Capture the cell that displays the provided text and extract its (X, Y) central coordinate. 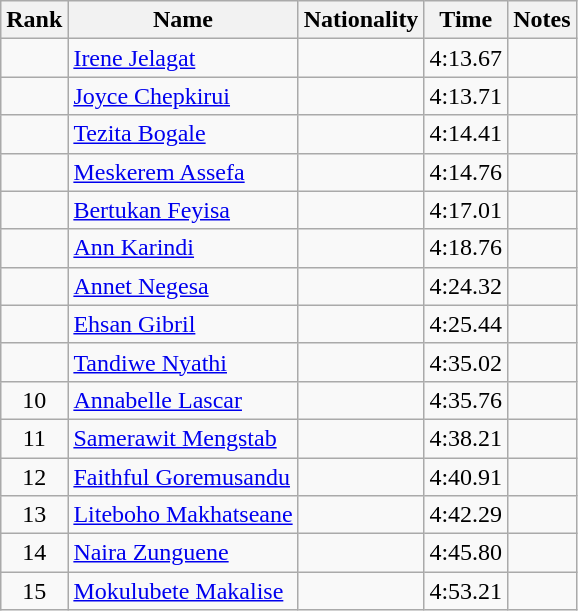
Name (183, 20)
Naira Zunguene (183, 553)
Annet Negesa (183, 286)
Meskerem Assefa (183, 172)
15 (34, 591)
Bertukan Feyisa (183, 210)
4:25.44 (466, 324)
10 (34, 400)
Samerawit Mengstab (183, 438)
4:38.21 (466, 438)
4:14.76 (466, 172)
14 (34, 553)
4:13.71 (466, 96)
Ehsan Gibril (183, 324)
13 (34, 515)
Time (466, 20)
Rank (34, 20)
4:35.02 (466, 362)
Ann Karindi (183, 248)
4:24.32 (466, 286)
4:40.91 (466, 477)
Irene Jelagat (183, 58)
Tandiwe Nyathi (183, 362)
4:45.80 (466, 553)
12 (34, 477)
4:35.76 (466, 400)
4:13.67 (466, 58)
Nationality (361, 20)
11 (34, 438)
Liteboho Makhatseane (183, 515)
Tezita Bogale (183, 134)
Mokulubete Makalise (183, 591)
4:53.21 (466, 591)
Joyce Chepkirui (183, 96)
4:17.01 (466, 210)
Faithful Goremusandu (183, 477)
4:14.41 (466, 134)
4:18.76 (466, 248)
Notes (542, 20)
Annabelle Lascar (183, 400)
4:42.29 (466, 515)
